Locate the cell with the specified text and output its (X, Y) center coordinate. 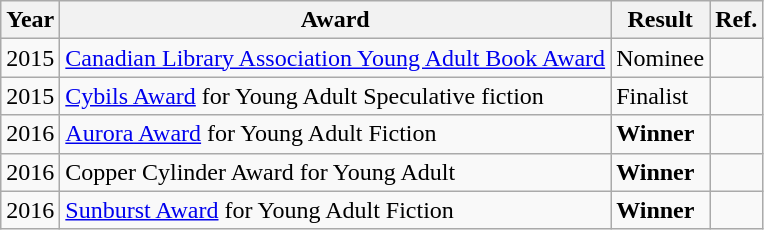
Result (660, 20)
Canadian Library Association Young Adult Book Award (336, 58)
Copper Cylinder Award for Young Adult (336, 172)
Aurora Award for Young Adult Fiction (336, 134)
Cybils Award for Young Adult Speculative fiction (336, 96)
Finalist (660, 96)
Award (336, 20)
Nominee (660, 58)
Ref. (736, 20)
Year (30, 20)
Sunburst Award for Young Adult Fiction (336, 210)
